Provide the [X, Y] coordinate of the cell's center where the given text is located.  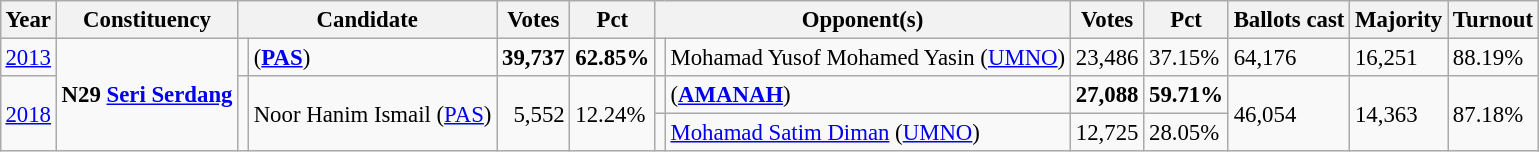
14,363 [1399, 114]
27,088 [1106, 95]
12,725 [1106, 133]
Majority [1399, 20]
12.24% [612, 114]
Constituency [146, 20]
2013 [28, 57]
28.05% [1186, 133]
(PAS) [372, 57]
Turnout [1494, 20]
Noor Hanim Ismail (PAS) [372, 114]
Mohamad Yusof Mohamed Yasin (UMNO) [868, 57]
Opponent(s) [863, 20]
5,552 [534, 114]
Ballots cast [1288, 20]
46,054 [1288, 114]
23,486 [1106, 57]
Year [28, 20]
64,176 [1288, 57]
N29 Seri Serdang [146, 94]
39,737 [534, 57]
87.18% [1494, 114]
(AMANAH) [868, 95]
62.85% [612, 57]
Mohamad Satim Diman (UMNO) [868, 133]
2018 [28, 114]
Candidate [368, 20]
88.19% [1494, 57]
37.15% [1186, 57]
16,251 [1399, 57]
59.71% [1186, 95]
